Provide the (X, Y) coordinate of the cell's center where the given text is located.  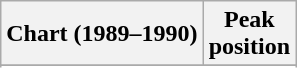
Peakposition (249, 34)
Chart (1989–1990) (102, 34)
